From the cell containing the given text, extract its center point as [x, y] coordinate. 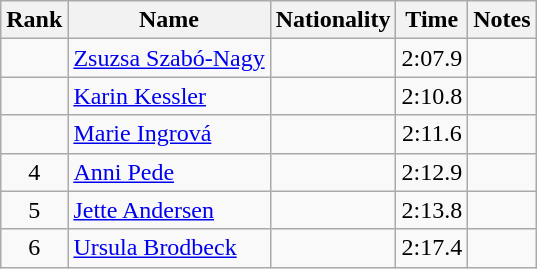
2:17.4 [432, 248]
Jette Andersen [169, 210]
2:07.9 [432, 58]
2:12.9 [432, 172]
2:10.8 [432, 96]
Marie Ingrová [169, 134]
Nationality [333, 20]
Time [432, 20]
Name [169, 20]
Ursula Brodbeck [169, 248]
6 [34, 248]
2:11.6 [432, 134]
Zsuzsa Szabó-Nagy [169, 58]
Notes [502, 20]
Anni Pede [169, 172]
Karin Kessler [169, 96]
Rank [34, 20]
5 [34, 210]
2:13.8 [432, 210]
4 [34, 172]
